For the text-containing cell, return its midpoint in (x, y) coordinate format. 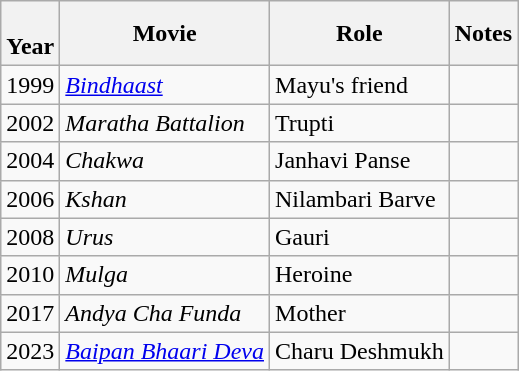
Charu Deshmukh (360, 351)
Year (30, 34)
2023 (30, 351)
Baipan Bhaari Deva (165, 351)
2002 (30, 123)
2008 (30, 237)
2004 (30, 161)
Mulga (165, 275)
Maratha Battalion (165, 123)
Bindhaast (165, 85)
Notes (483, 34)
Heroine (360, 275)
Nilambari Barve (360, 199)
Trupti (360, 123)
Janhavi Panse (360, 161)
2017 (30, 313)
Andya Cha Funda (165, 313)
Role (360, 34)
Urus (165, 237)
Mayu's friend (360, 85)
2006 (30, 199)
1999 (30, 85)
2010 (30, 275)
Gauri (360, 237)
Chakwa (165, 161)
Kshan (165, 199)
Mother (360, 313)
Movie (165, 34)
